Locate the cell with the specified text and output its [X, Y] center coordinate. 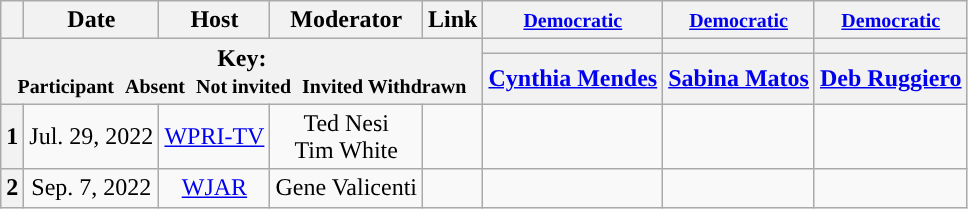
WPRI-TV [214, 136]
Host [214, 20]
WJAR [214, 188]
Moderator [346, 20]
Sabina Matos [739, 78]
Gene Valicenti [346, 188]
Ted NesiTim White [346, 136]
Key: Participant Absent Not invited Invited Withdrawn [242, 72]
Deb Ruggiero [890, 78]
Jul. 29, 2022 [92, 136]
2 [12, 188]
1 [12, 136]
Sep. 7, 2022 [92, 188]
Date [92, 20]
Cynthia Mendes [573, 78]
Link [453, 20]
